Return [x, y] of the center of cell containing provided text 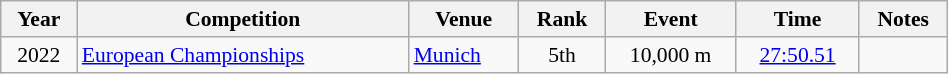
27:50.51 [798, 55]
Time [798, 19]
Year [39, 19]
Munich [464, 55]
Event [670, 19]
10,000 m [670, 55]
Competition [243, 19]
European Championships [243, 55]
Rank [562, 19]
Notes [903, 19]
5th [562, 55]
2022 [39, 55]
Venue [464, 19]
